Capture the cell that displays the provided text and extract its [x, y] central coordinate. 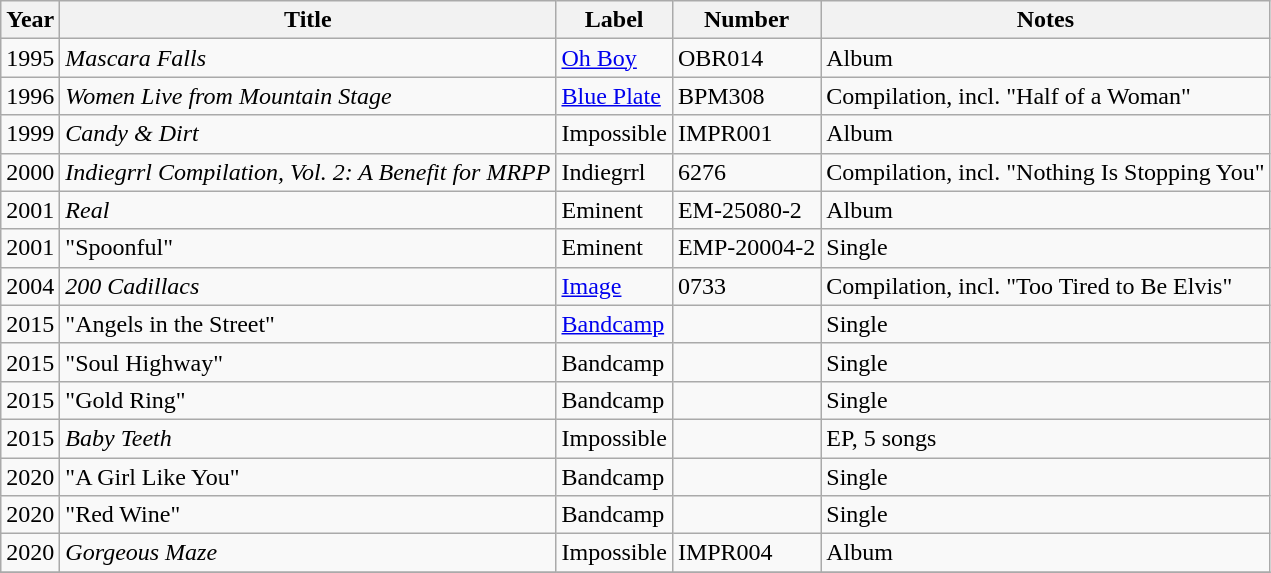
EM-25080-2 [746, 210]
Mascara Falls [308, 58]
200 Cadillacs [308, 286]
Label [614, 20]
"Soul Highway" [308, 362]
"Gold Ring" [308, 400]
1995 [30, 58]
Compilation, incl. "Nothing Is Stopping You" [1046, 172]
Blue Plate [614, 96]
OBR014 [746, 58]
Baby Teeth [308, 438]
IMPR004 [746, 553]
IMPR001 [746, 134]
Year [30, 20]
Indiegrrl [614, 172]
EP, 5 songs [1046, 438]
Image [614, 286]
Real [308, 210]
1999 [30, 134]
6276 [746, 172]
2004 [30, 286]
Candy & Dirt [308, 134]
1996 [30, 96]
2000 [30, 172]
Title [308, 20]
Indiegrrl Compilation, Vol. 2: A Benefit for MRPP [308, 172]
"Spoonful" [308, 248]
Compilation, incl. "Too Tired to Be Elvis" [1046, 286]
Number [746, 20]
Gorgeous Maze [308, 553]
"A Girl Like You" [308, 477]
Women Live from Mountain Stage [308, 96]
Notes [1046, 20]
0733 [746, 286]
Oh Boy [614, 58]
EMP-20004-2 [746, 248]
Compilation, incl. "Half of a Woman" [1046, 96]
"Red Wine" [308, 515]
BPM308 [746, 96]
"Angels in the Street" [308, 324]
